From the cell containing the given text, extract its center point as (x, y) coordinate. 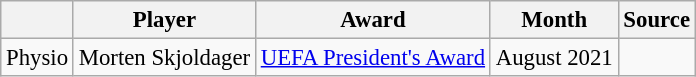
August 2021 (554, 58)
Physio (38, 58)
Source (656, 20)
Morten Skjoldager (164, 58)
Award (372, 20)
Player (164, 20)
UEFA President's Award (372, 58)
Month (554, 20)
